Capture the cell that displays the provided text and extract its (X, Y) central coordinate. 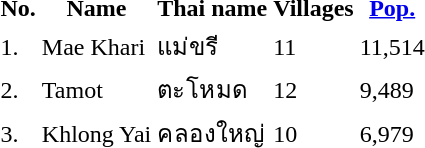
Tamot (96, 90)
12 (314, 90)
Mae Khari (96, 46)
ตะโหมด (212, 90)
11 (314, 46)
แม่ขรี (212, 46)
